Output the [x, y] coordinate of the center of the cell containing the given text.  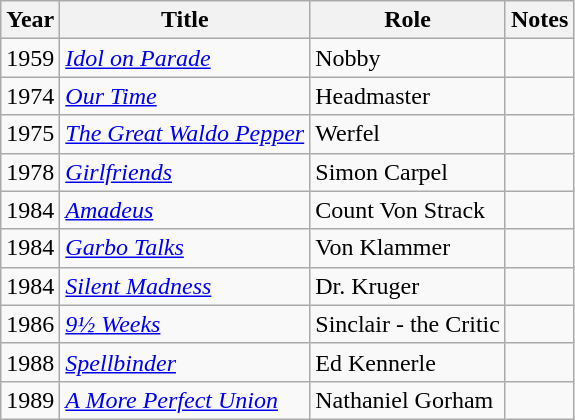
Notes [539, 20]
Garbo Talks [185, 248]
Nobby [408, 58]
Sinclair - the Critic [408, 324]
Von Klammer [408, 248]
Werfel [408, 134]
Role [408, 20]
Silent Madness [185, 286]
Year [30, 20]
1959 [30, 58]
A More Perfect Union [185, 400]
Idol on Parade [185, 58]
1975 [30, 134]
The Great Waldo Pepper [185, 134]
1978 [30, 172]
Simon Carpel [408, 172]
Amadeus [185, 210]
9½ Weeks [185, 324]
Dr. Kruger [408, 286]
Spellbinder [185, 362]
Ed Kennerle [408, 362]
1988 [30, 362]
Count Von Strack [408, 210]
1974 [30, 96]
Nathaniel Gorham [408, 400]
Headmaster [408, 96]
Girlfriends [185, 172]
Our Time [185, 96]
Title [185, 20]
1986 [30, 324]
1989 [30, 400]
